Determine the [X, Y] coordinate at the center of the cell enclosing the given text.  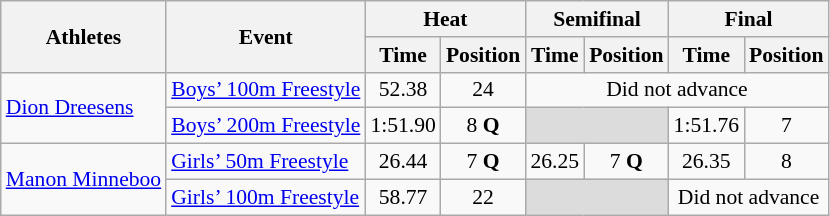
Athletes [84, 36]
8 [786, 162]
Boys’ 100m Freestyle [266, 90]
Heat [445, 19]
52.38 [402, 90]
8 Q [483, 126]
Semifinal [596, 19]
Boys’ 200m Freestyle [266, 126]
26.35 [706, 162]
Event [266, 36]
Manon Minneboo [84, 180]
26.25 [554, 162]
22 [483, 197]
24 [483, 90]
Dion Dreesens [84, 108]
58.77 [402, 197]
1:51.76 [706, 126]
Girls’ 100m Freestyle [266, 197]
7 [786, 126]
26.44 [402, 162]
1:51.90 [402, 126]
Girls’ 50m Freestyle [266, 162]
Final [749, 19]
